Provide the [x, y] coordinate of the cell's center where the given text is located.  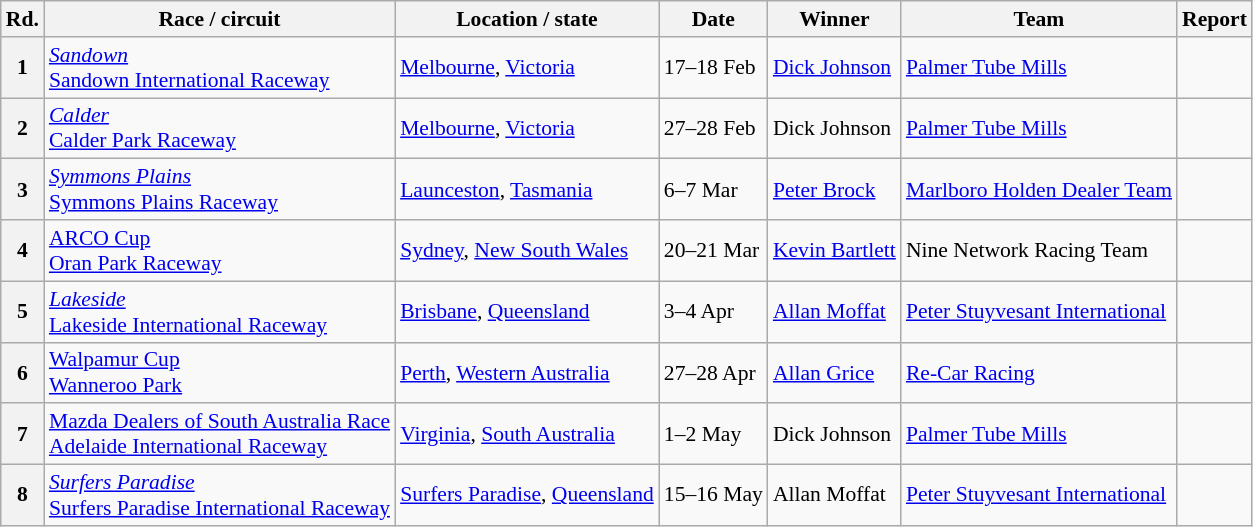
2 [22, 128]
7 [22, 434]
Kevin Bartlett [834, 250]
Date [714, 19]
Rd. [22, 19]
Mazda Dealers of South Australia Race Adelaide International Raceway [220, 434]
3–4 Apr [714, 312]
1 [22, 68]
Brisbane, Queensland [527, 312]
Perth, Western Australia [527, 372]
6 [22, 372]
15–16 May [714, 496]
20–21 Mar [714, 250]
Launceston, Tasmania [527, 190]
Nine Network Racing Team [1039, 250]
17–18 Feb [714, 68]
Peter Brock [834, 190]
Report [1214, 19]
Winner [834, 19]
Calder Calder Park Raceway [220, 128]
27–28 Feb [714, 128]
Race / circuit [220, 19]
Symmons Plains Symmons Plains Raceway [220, 190]
Team [1039, 19]
8 [22, 496]
6–7 Mar [714, 190]
Virginia, South Australia [527, 434]
5 [22, 312]
Re-Car Racing [1039, 372]
4 [22, 250]
Sydney, New South Wales [527, 250]
Sandown Sandown International Raceway [220, 68]
Location / state [527, 19]
Marlboro Holden Dealer Team [1039, 190]
27–28 Apr [714, 372]
Surfers Paradise, Queensland [527, 496]
Walpamur Cup Wanneroo Park [220, 372]
Lakeside Lakeside International Raceway [220, 312]
Allan Grice [834, 372]
Surfers Paradise Surfers Paradise International Raceway [220, 496]
1–2 May [714, 434]
3 [22, 190]
ARCO CupOran Park Raceway [220, 250]
